Output the (x, y) coordinate of the center of the cell containing the given text.  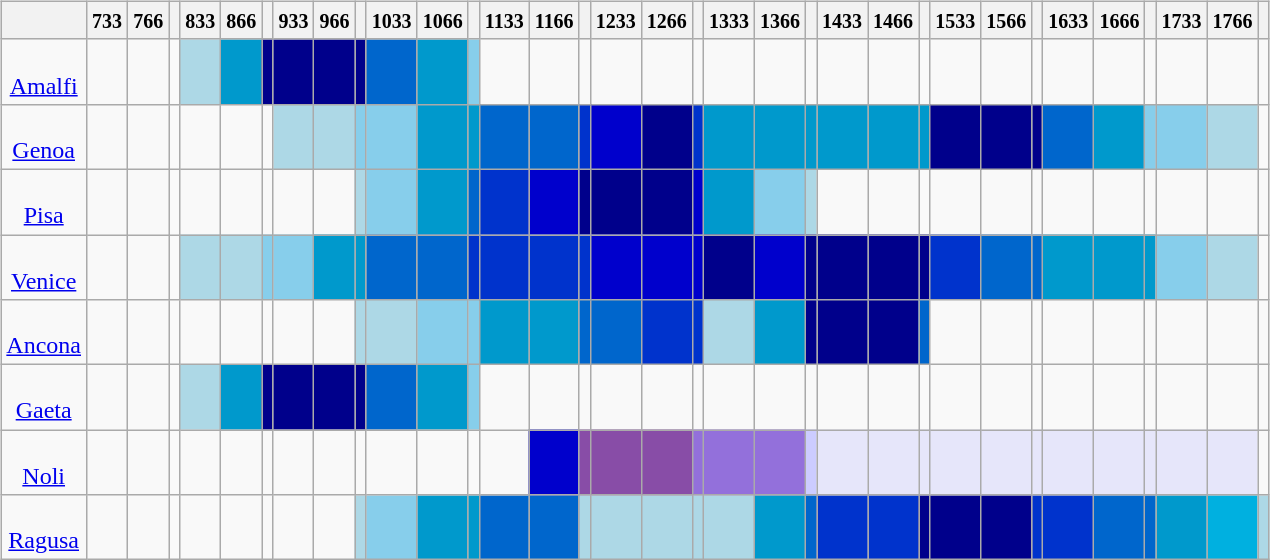
1366 (780, 20)
1233 (616, 20)
1566 (1006, 20)
1166 (554, 20)
Venice (44, 266)
1666 (1120, 20)
1733 (1182, 20)
1266 (666, 20)
Gaeta (44, 398)
1133 (504, 20)
1433 (842, 20)
1066 (442, 20)
1766 (1232, 20)
1633 (1068, 20)
766 (148, 20)
1033 (392, 20)
866 (242, 20)
933 (294, 20)
Noli (44, 462)
Pisa (44, 202)
Ancona (44, 332)
1333 (728, 20)
Genoa (44, 136)
1533 (956, 20)
Ragusa (44, 528)
966 (334, 20)
733 (108, 20)
833 (200, 20)
Amalfi (44, 72)
1466 (894, 20)
